Find where the given text appears and provide that cell's center as [X, Y] coordinate. 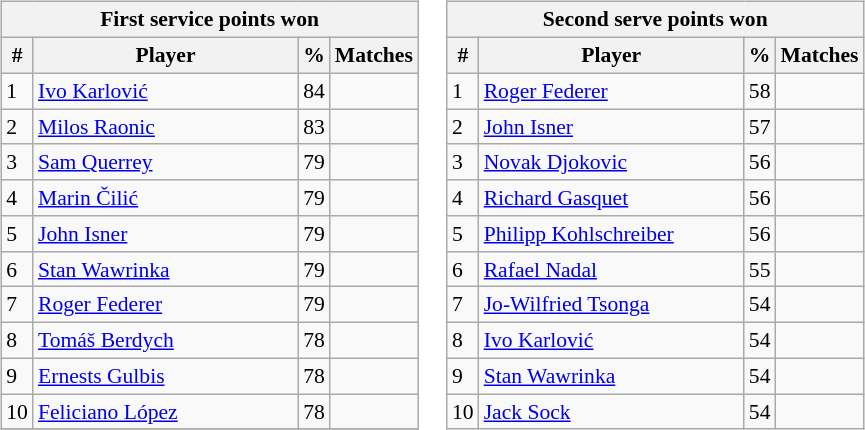
Jack Sock [612, 412]
Novak Djokovic [612, 162]
Feliciano López [166, 412]
Rafael Nadal [612, 269]
Milos Raonic [166, 127]
First service points won [210, 20]
55 [760, 269]
Second serve points won [656, 20]
Ernests Gulbis [166, 376]
Philipp Kohlschreiber [612, 234]
84 [314, 91]
Richard Gasquet [612, 198]
Sam Querrey [166, 162]
57 [760, 127]
Jo-Wilfried Tsonga [612, 305]
83 [314, 127]
58 [760, 91]
Tomáš Berdych [166, 340]
Marin Čilić [166, 198]
